Capture the cell that displays the provided text and extract its [X, Y] central coordinate. 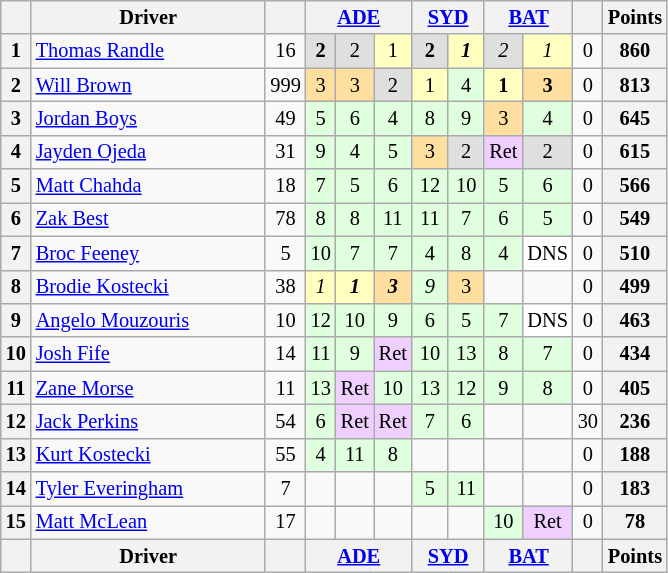
999 [285, 85]
Brodie Kostecki [148, 287]
Angelo Mouzouris [148, 320]
Thomas Randle [148, 51]
615 [635, 152]
499 [635, 287]
54 [285, 421]
Jack Perkins [148, 421]
Matt Chahda [148, 186]
549 [635, 219]
236 [635, 421]
Matt McLean [148, 522]
55 [285, 455]
38 [285, 287]
Tyler Everingham [148, 489]
30 [588, 421]
645 [635, 118]
Zak Best [148, 219]
510 [635, 253]
17 [285, 522]
405 [635, 388]
813 [635, 85]
16 [285, 51]
Kurt Kostecki [148, 455]
Broc Feeney [148, 253]
183 [635, 489]
49 [285, 118]
Jordan Boys [148, 118]
188 [635, 455]
Josh Fife [148, 354]
Will Brown [148, 85]
31 [285, 152]
15 [16, 522]
Zane Morse [148, 388]
463 [635, 320]
Jayden Ojeda [148, 152]
434 [635, 354]
860 [635, 51]
18 [285, 186]
566 [635, 186]
